Return the [x, y] coordinate for the center point of the cell that contains the specified text.  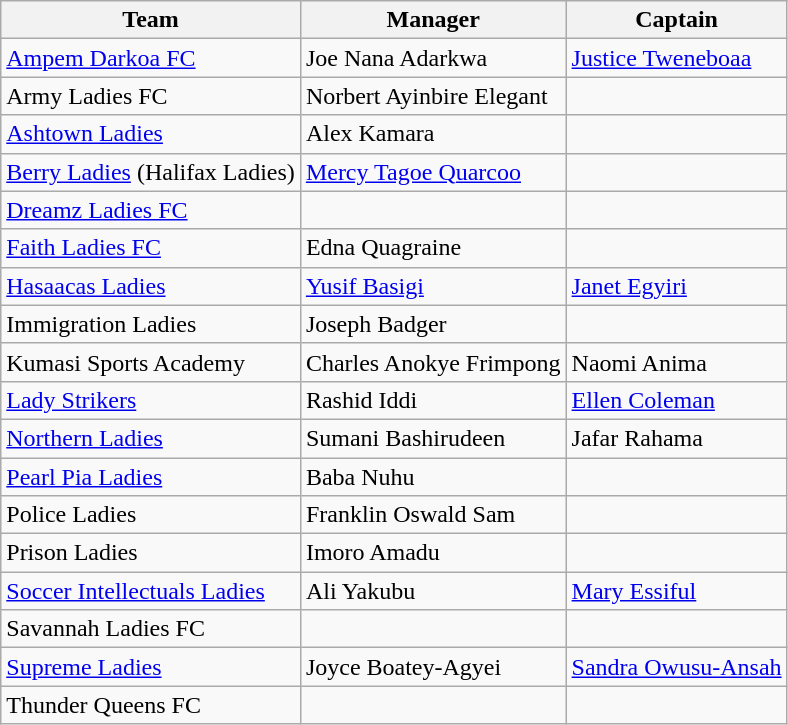
Ali Yakubu [433, 591]
Joyce Boatey-Agyei [433, 667]
Berry Ladies (Halifax Ladies) [151, 172]
Mercy Tagoe Quarcoo [433, 172]
Soccer Intellectuals Ladies [151, 591]
Immigration Ladies [151, 324]
Alex Kamara [433, 134]
Pearl Pia Ladies [151, 477]
Joe Nana Adarkwa [433, 58]
Faith Ladies FC [151, 248]
Ashtown Ladies [151, 134]
Kumasi Sports Academy [151, 362]
Rashid Iddi [433, 400]
Edna Quagraine [433, 248]
Imoro Amadu [433, 553]
Police Ladies [151, 515]
Sandra Owusu-Ansah [676, 667]
Hasaacas Ladies [151, 286]
Lady Strikers [151, 400]
Janet Egyiri [676, 286]
Sumani Bashirudeen [433, 438]
Team [151, 20]
Joseph Badger [433, 324]
Charles Anokye Frimpong [433, 362]
Naomi Anima [676, 362]
Captain [676, 20]
Ellen Coleman [676, 400]
Savannah Ladies FC [151, 629]
Yusif Basigi [433, 286]
Ampem Darkoa FC [151, 58]
Franklin Oswald Sam [433, 515]
Prison Ladies [151, 553]
Manager [433, 20]
Justice Tweneboaa [676, 58]
Northern Ladies [151, 438]
Baba Nuhu [433, 477]
Army Ladies FC [151, 96]
Jafar Rahama [676, 438]
Supreme Ladies [151, 667]
Norbert Ayinbire Elegant [433, 96]
Mary Essiful [676, 591]
Dreamz Ladies FC [151, 210]
Thunder Queens FC [151, 705]
